Determine the [x, y] coordinate at the center of the cell enclosing the given text.  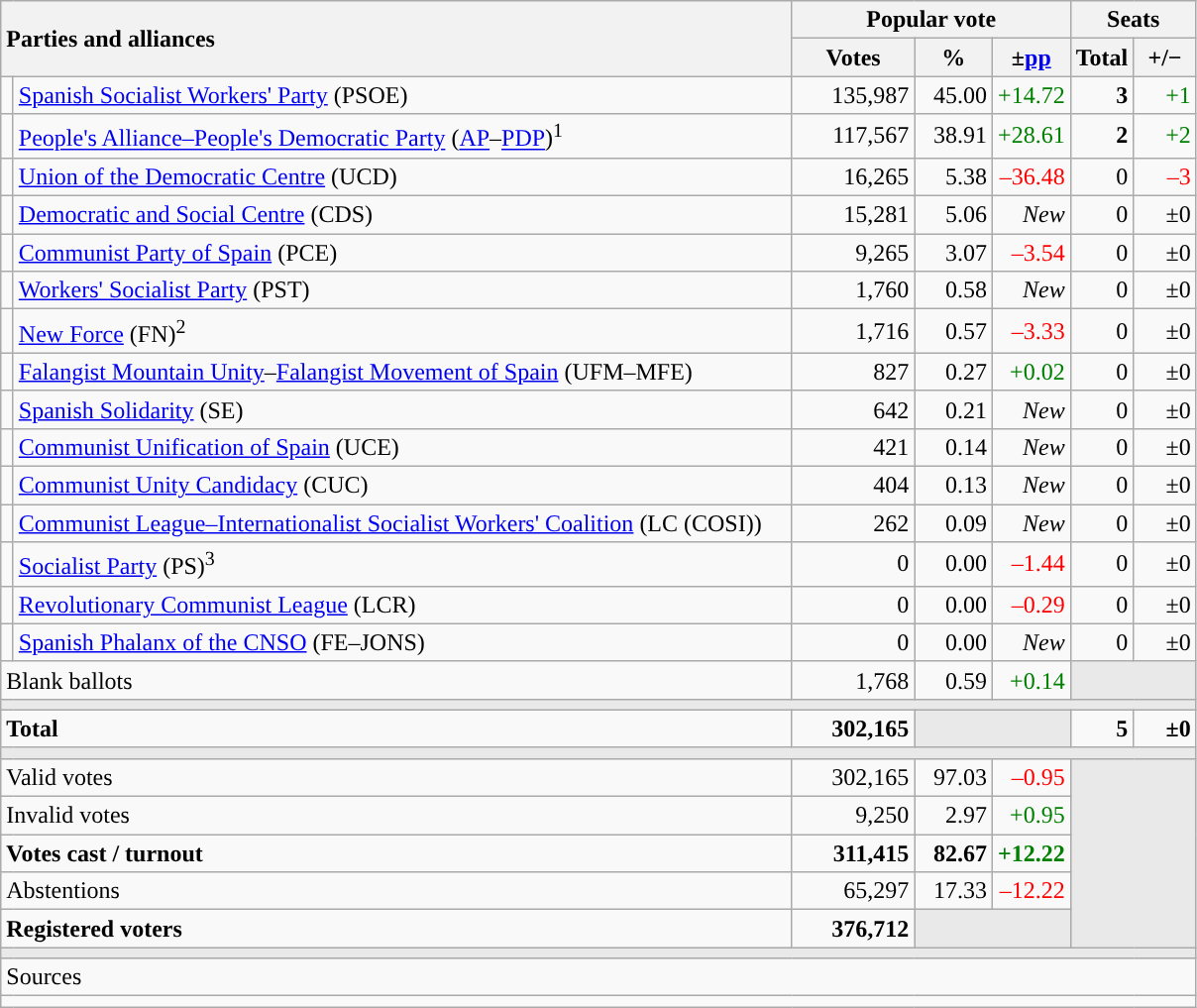
–36.48 [1031, 176]
Democratic and Social Centre (CDS) [402, 215]
New Force (FN)2 [402, 331]
Popular vote [931, 20]
Revolutionary Communist League (LCR) [402, 605]
38.91 [953, 137]
421 [853, 447]
+28.61 [1031, 137]
Communist Party of Spain (PCE) [402, 253]
+2 [1165, 137]
9,250 [853, 816]
Spanish Socialist Workers' Party (PSOE) [402, 95]
Votes [853, 57]
2.97 [953, 816]
1,760 [853, 290]
Union of the Democratic Centre (UCD) [402, 176]
Votes cast / turnout [396, 853]
Blank ballots [396, 680]
Seats [1134, 20]
827 [853, 372]
5.06 [953, 215]
Spanish Solidarity (SE) [402, 409]
–12.22 [1031, 891]
45.00 [953, 95]
311,415 [853, 853]
16,265 [853, 176]
People's Alliance–People's Democratic Party (AP–PDP)1 [402, 137]
0.21 [953, 409]
Abstentions [396, 891]
1,716 [853, 331]
5.38 [953, 176]
–3 [1165, 176]
Communist Unification of Spain (UCE) [402, 447]
Sources [598, 977]
2 [1102, 137]
0.57 [953, 331]
642 [853, 409]
Parties and alliances [396, 39]
–0.29 [1031, 605]
65,297 [853, 891]
117,567 [853, 137]
262 [853, 523]
17.33 [953, 891]
–1.44 [1031, 565]
0.58 [953, 290]
% [953, 57]
+12.22 [1031, 853]
15,281 [853, 215]
+1 [1165, 95]
0.59 [953, 680]
3.07 [953, 253]
97.03 [953, 778]
0.27 [953, 372]
Registered voters [396, 929]
+/− [1165, 57]
0.14 [953, 447]
Spanish Phalanx of the CNSO (FE–JONS) [402, 642]
–0.95 [1031, 778]
Communist League–Internationalist Socialist Workers' Coalition (LC (COSI)) [402, 523]
±pp [1031, 57]
0.09 [953, 523]
+0.14 [1031, 680]
3 [1102, 95]
0.13 [953, 485]
5 [1102, 728]
+0.02 [1031, 372]
135,987 [853, 95]
–3.33 [1031, 331]
376,712 [853, 929]
Socialist Party (PS)3 [402, 565]
9,265 [853, 253]
+0.95 [1031, 816]
404 [853, 485]
Workers' Socialist Party (PST) [402, 290]
Communist Unity Candidacy (CUC) [402, 485]
Valid votes [396, 778]
1,768 [853, 680]
–3.54 [1031, 253]
Invalid votes [396, 816]
82.67 [953, 853]
+14.72 [1031, 95]
Falangist Mountain Unity–Falangist Movement of Spain (UFM–MFE) [402, 372]
